Pinpoint the cell where the given text exists, returning its (x, y) midpoint coordinate. 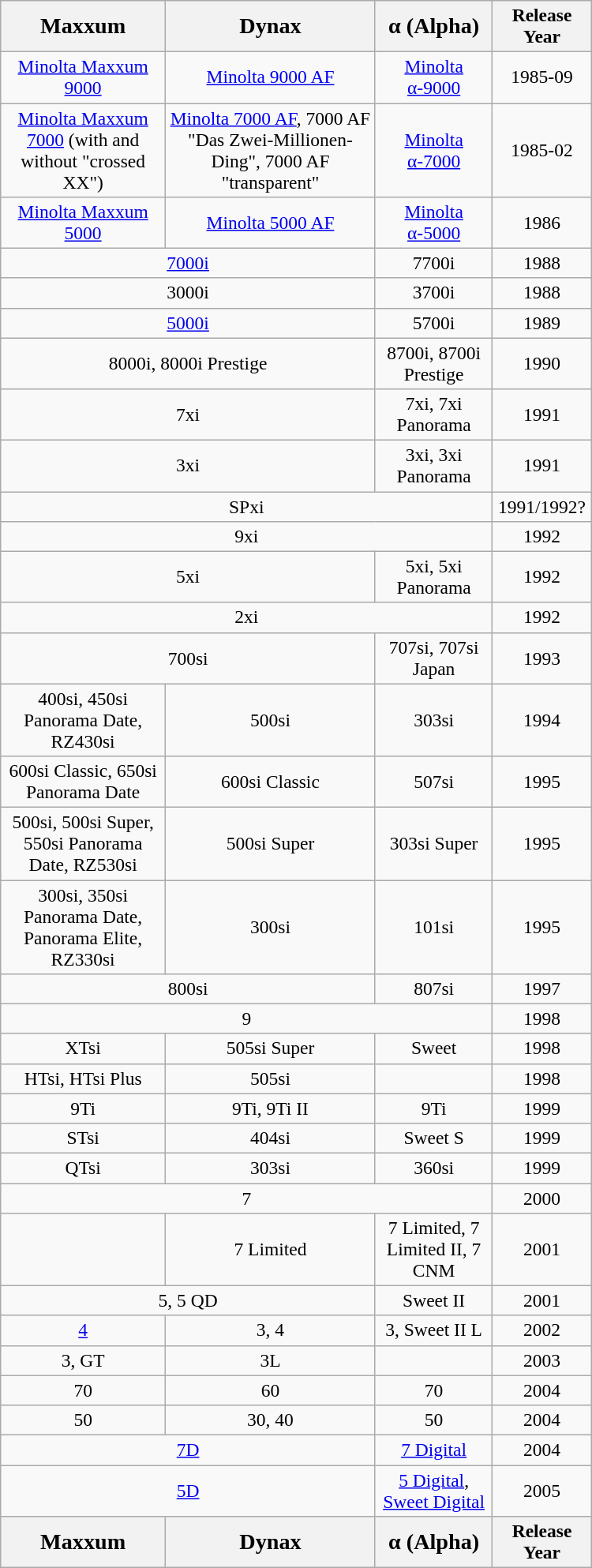
3700i (433, 293)
3, GT (84, 1360)
1993 (541, 658)
Minolta 7000 AF, 7000 AF "Das Zwei-Millionen-Ding", 7000 AF "transparent" (271, 150)
3xi, 3xi Panorama (433, 466)
600si Classic, 650si Panorama Date (84, 782)
1994 (541, 720)
1990 (541, 363)
2000 (541, 1198)
3L (271, 1360)
7xi (188, 414)
7xi, 7xi Panorama (433, 414)
Minolta α-5000 (433, 223)
2005 (541, 1491)
2003 (541, 1360)
3, 4 (271, 1330)
STsi (84, 1138)
Minolta α-7000 (433, 150)
3xi (188, 466)
400si, 450si Panorama Date, RZ430si (84, 720)
5000i (188, 323)
8000i, 8000i Prestige (188, 363)
500si (271, 720)
Sweet S (433, 1138)
404si (271, 1138)
7000i (188, 263)
3, Sweet II L (433, 1330)
5700i (433, 323)
5 Digital, Sweet Digital (433, 1491)
1986 (541, 223)
505si (271, 1078)
800si (188, 988)
3000i (188, 293)
9Ti, 9Ti II (271, 1108)
8700i, 8700i Prestige (433, 363)
500si Super (271, 843)
Minolta Maxxum 5000 (84, 223)
Minolta Maxxum 9000 (84, 77)
507si (433, 782)
5D (188, 1491)
7 Limited, 7 Limited II, 7 CNM (433, 1249)
300si, 350si Panorama Date, Panorama Elite, RZ330si (84, 927)
QTsi (84, 1168)
7 Digital (433, 1450)
1985-02 (541, 150)
Sweet II (433, 1300)
707si, 707si Japan (433, 658)
30, 40 (271, 1420)
7 (246, 1198)
Minolta α-9000 (433, 77)
1997 (541, 988)
Minolta 5000 AF (271, 223)
7700i (433, 263)
9 (246, 1018)
XTsi (84, 1048)
807si (433, 988)
500si, 500si Super, 550si Panorama Date, RZ530si (84, 843)
4 (84, 1330)
7 Limited (271, 1249)
5, 5 QD (188, 1300)
2xi (246, 617)
60 (271, 1390)
101si (433, 927)
5xi (188, 576)
2002 (541, 1330)
1985-09 (541, 77)
600si Classic (271, 782)
700si (188, 658)
505si Super (271, 1048)
300si (271, 927)
5xi, 5xi Panorama (433, 576)
Sweet (433, 1048)
7D (188, 1450)
360si (433, 1168)
1989 (541, 323)
HTsi, HTsi Plus (84, 1078)
Minolta 9000 AF (271, 77)
303si Super (433, 843)
SPxi (246, 506)
9xi (246, 536)
1991/1992? (541, 506)
Minolta Maxxum 7000 (with and without "crossed XX") (84, 150)
